Search for the cell housing the specified text and yield its [X, Y] center coordinate. 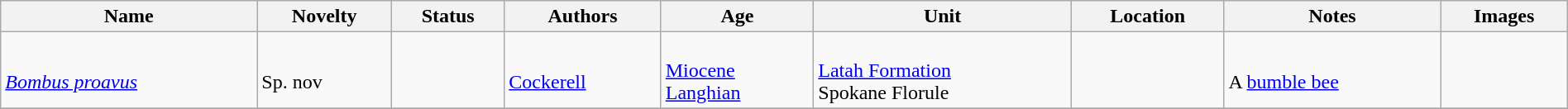
Latah FormationSpokane Florule [943, 70]
Age [738, 17]
A bumble bee [1332, 70]
Unit [943, 17]
Name [129, 17]
Novelty [324, 17]
Cockerell [582, 70]
Sp. nov [324, 70]
Notes [1332, 17]
Location [1148, 17]
Images [1503, 17]
Bombus proavus [129, 70]
MioceneLanghian [738, 70]
Authors [582, 17]
Status [448, 17]
